Determine the (x, y) coordinate at the center of the cell enclosing the given text.  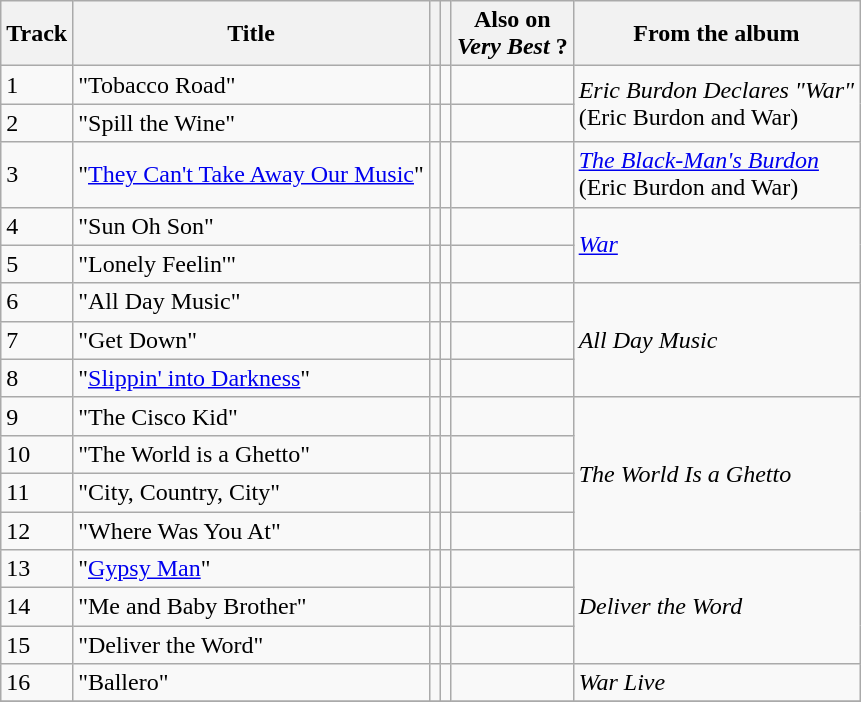
"Slippin' into Darkness" (252, 378)
The World Is a Ghetto (716, 473)
Deliver the Word (716, 607)
"The Cisco Kid" (252, 416)
War (716, 245)
"Spill the Wine" (252, 123)
Eric Burdon Declares "War"(Eric Burdon and War) (716, 104)
"Get Down" (252, 340)
"The World is a Ghetto" (252, 454)
7 (37, 340)
1 (37, 85)
"All Day Music" (252, 302)
9 (37, 416)
"Tobacco Road" (252, 85)
8 (37, 378)
14 (37, 607)
16 (37, 683)
The Black-Man's Burdon(Eric Burdon and War) (716, 174)
All Day Music (716, 340)
13 (37, 569)
4 (37, 226)
3 (37, 174)
Also onVery Best ? (512, 34)
"Me and Baby Brother" (252, 607)
10 (37, 454)
5 (37, 264)
"Gypsy Man" (252, 569)
War Live (716, 683)
6 (37, 302)
2 (37, 123)
15 (37, 645)
"Deliver the Word" (252, 645)
"Ballero" (252, 683)
11 (37, 492)
12 (37, 531)
From the album (716, 34)
"City, Country, City" (252, 492)
Track (37, 34)
"Lonely Feelin'" (252, 264)
Title (252, 34)
"Where Was You At" (252, 531)
"They Can't Take Away Our Music" (252, 174)
"Sun Oh Son" (252, 226)
